Return the [x, y] coordinate for the center point of the cell that contains the specified text.  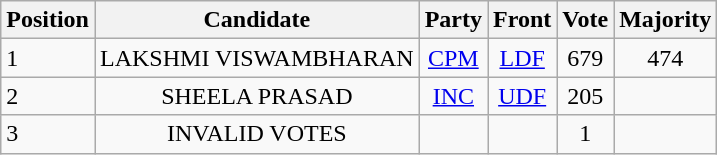
CPM [453, 58]
INVALID VOTES [256, 134]
3 [48, 134]
Majority [666, 20]
Party [453, 20]
Vote [586, 20]
679 [586, 58]
Front [522, 20]
LDF [522, 58]
LAKSHMI VISWAMBHARAN [256, 58]
Candidate [256, 20]
205 [586, 96]
474 [666, 58]
SHEELA PRASAD [256, 96]
UDF [522, 96]
Position [48, 20]
2 [48, 96]
INC [453, 96]
